Output the [X, Y] coordinate of the center of the cell containing the given text.  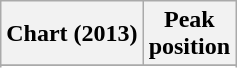
Peakposition [189, 34]
Chart (2013) [72, 34]
